For the text-containing cell, return its midpoint in (X, Y) coordinate format. 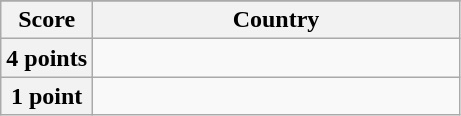
1 point (47, 96)
Score (47, 20)
4 points (47, 58)
Country (276, 20)
